Output the (x, y) coordinate of the center of the cell containing the given text.  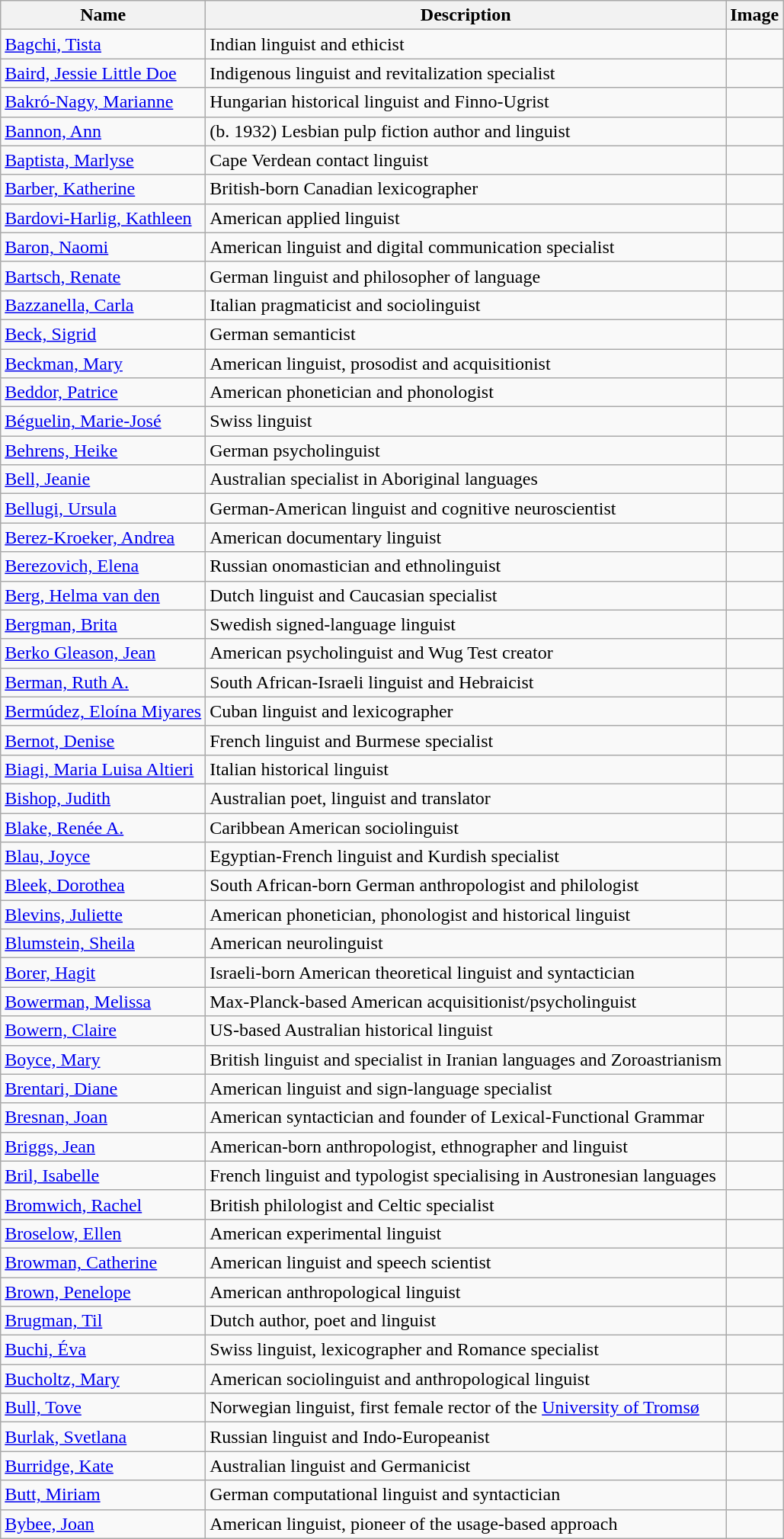
Max-Planck-based American acquisitionist/psycholinguist (466, 1002)
Behrens, Heike (104, 450)
Bell, Jeanie (104, 479)
Brugman, Til (104, 1321)
Bleek, Dorothea (104, 886)
Egyptian-French linguist and Kurdish specialist (466, 857)
Name (104, 15)
Baird, Jessie Little Doe (104, 73)
British philologist and Celtic specialist (466, 1204)
Blau, Joyce (104, 857)
American linguist, pioneer of the usage-based approach (466, 1524)
Bergman, Brita (104, 624)
Cape Verdean contact linguist (466, 160)
Burlak, Svetlana (104, 1437)
American linguist and digital communication specialist (466, 247)
Image (754, 15)
American syntactician and founder of Lexical-Functional Grammar (466, 1117)
Blumstein, Sheila (104, 944)
British-born Canadian lexicographer (466, 189)
Israeli-born American theoretical linguist and syntactician (466, 973)
Bagchi, Tista (104, 44)
French linguist and Burmese specialist (466, 740)
Béguelin, Marie-José (104, 422)
French linguist and typologist specialising in Austronesian languages (466, 1175)
Russian onomastician and ethnolinguist (466, 566)
Bakró-Nagy, Marianne (104, 102)
Australian poet, linguist and translator (466, 798)
American phonetician and phonologist (466, 393)
Swiss linguist (466, 422)
American phonetician, phonologist and historical linguist (466, 915)
US-based Australian historical linguist (466, 1031)
Browman, Catherine (104, 1262)
Bull, Tove (104, 1408)
Bril, Isabelle (104, 1175)
Indigenous linguist and revitalization specialist (466, 73)
Broselow, Ellen (104, 1233)
Australian specialist in Aboriginal languages (466, 479)
Brown, Penelope (104, 1292)
American applied linguist (466, 218)
Bishop, Judith (104, 798)
American psycholinguist and Wug Test creator (466, 653)
Indian linguist and ethicist (466, 44)
German psycholinguist (466, 450)
Bybee, Joan (104, 1524)
Bermúdez, Eloína Miyares (104, 711)
Caribbean American sociolinguist (466, 827)
Cuban linguist and lexicographer (466, 711)
German semanticist (466, 334)
German linguist and philosopher of language (466, 276)
German computational linguist and syntactician (466, 1495)
Blevins, Juliette (104, 915)
Berg, Helma van den (104, 595)
Brentari, Diane (104, 1089)
Bromwich, Rachel (104, 1204)
American linguist and speech scientist (466, 1262)
Barber, Katherine (104, 189)
German-American linguist and cognitive neuroscientist (466, 508)
Bazzanella, Carla (104, 305)
American documentary linguist (466, 537)
American anthropological linguist (466, 1292)
American linguist and sign-language specialist (466, 1089)
Bresnan, Joan (104, 1117)
Norwegian linguist, first female rector of the University of Tromsø (466, 1408)
Swedish signed-language linguist (466, 624)
Bannon, Ann (104, 131)
Hungarian historical linguist and Finno-Ugrist (466, 102)
British linguist and specialist in Iranian languages and Zoroastrianism (466, 1060)
Bellugi, Ursula (104, 508)
American sociolinguist and anthropological linguist (466, 1379)
Buchi, Éva (104, 1350)
Beckman, Mary (104, 364)
Bucholtz, Mary (104, 1379)
Berez-Kroeker, Andrea (104, 537)
Burridge, Kate (104, 1466)
American-born anthropologist, ethnographer and linguist (466, 1146)
South African-Israeli linguist and Hebraicist (466, 682)
Blake, Renée A. (104, 827)
Bowerman, Melissa (104, 1002)
Russian linguist and Indo-Europeanist (466, 1437)
Italian pragmaticist and sociolinguist (466, 305)
American experimental linguist (466, 1233)
Berezovich, Elena (104, 566)
Boyce, Mary (104, 1060)
Baptista, Marlyse (104, 160)
Borer, Hagit (104, 973)
Italian historical linguist (466, 769)
Bartsch, Renate (104, 276)
Bardovi-Harlig, Kathleen (104, 218)
Beck, Sigrid (104, 334)
American neurolinguist (466, 944)
Baron, Naomi (104, 247)
Dutch linguist and Caucasian specialist (466, 595)
(b. 1932) Lesbian pulp fiction author and linguist (466, 131)
Dutch author, poet and linguist (466, 1321)
Butt, Miriam (104, 1495)
Swiss linguist, lexicographer and Romance specialist (466, 1350)
American linguist, prosodist and acquisitionist (466, 364)
Berko Gleason, Jean (104, 653)
Beddor, Patrice (104, 393)
Australian linguist and Germanicist (466, 1466)
South African-born German anthropologist and philologist (466, 886)
Description (466, 15)
Berman, Ruth A. (104, 682)
Bernot, Denise (104, 740)
Biagi, Maria Luisa Altieri (104, 769)
Bowern, Claire (104, 1031)
Briggs, Jean (104, 1146)
